For the text-containing cell, return its midpoint in [x, y] coordinate format. 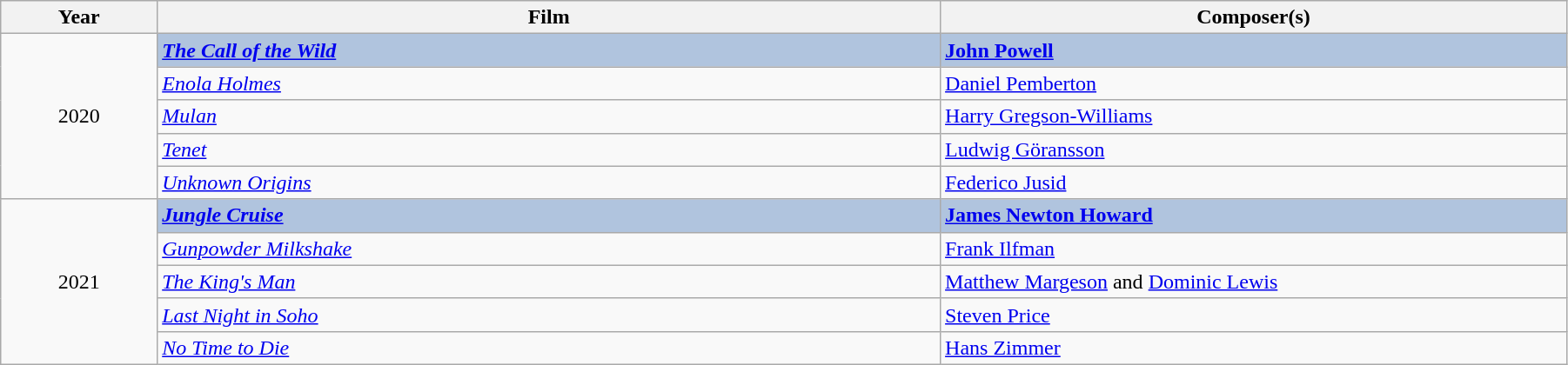
No Time to Die [549, 348]
Federico Jusid [1254, 182]
Ludwig Göransson [1254, 149]
Enola Holmes [549, 83]
Frank Ilfman [1254, 249]
Gunpowder Milkshake [549, 249]
Daniel Pemberton [1254, 83]
2021 [79, 282]
Composer(s) [1254, 17]
Matthew Margeson and Dominic Lewis [1254, 282]
The King's Man [549, 282]
Year [79, 17]
Steven Price [1254, 315]
The Call of the Wild [549, 50]
Mulan [549, 116]
Hans Zimmer [1254, 348]
Last Night in Soho [549, 315]
Unknown Origins [549, 182]
2020 [79, 116]
John Powell [1254, 50]
James Newton Howard [1254, 216]
Tenet [549, 149]
Harry Gregson-Williams [1254, 116]
Jungle Cruise [549, 216]
Film [549, 17]
